Determine the [x, y] coordinate at the center of the cell enclosing the given text.  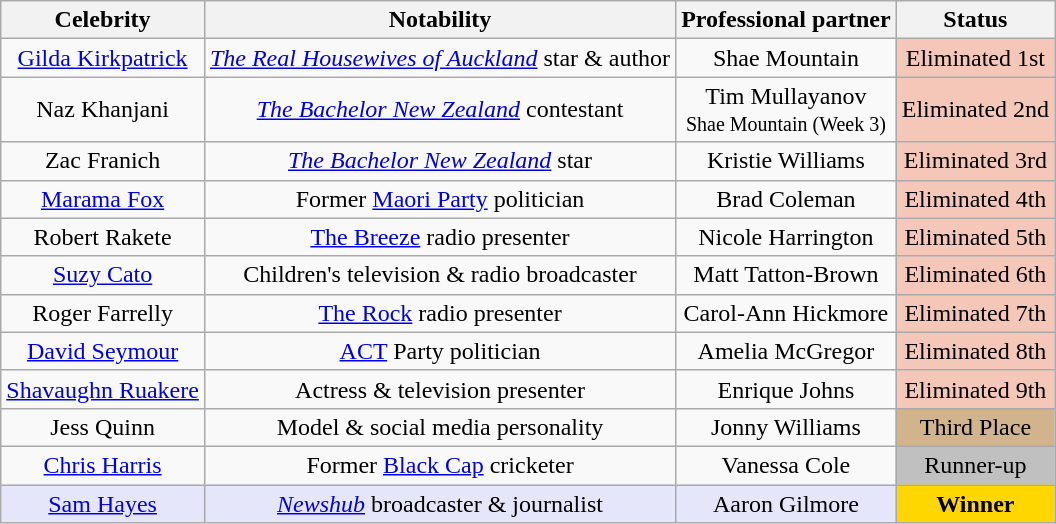
ACT Party politician [440, 351]
Eliminated 7th [975, 313]
Actress & television presenter [440, 389]
Jess Quinn [103, 427]
Runner-up [975, 465]
Former Black Cap cricketer [440, 465]
Brad Coleman [786, 199]
Jonny Williams [786, 427]
Robert Rakete [103, 237]
Shavaughn Ruakere [103, 389]
Eliminated 2nd [975, 110]
Carol-Ann Hickmore [786, 313]
Eliminated 9th [975, 389]
Third Place [975, 427]
Celebrity [103, 20]
Professional partner [786, 20]
The Rock radio presenter [440, 313]
Eliminated 1st [975, 58]
The Real Housewives of Auckland star & author [440, 58]
Former Maori Party politician [440, 199]
Model & social media personality [440, 427]
Roger Farrelly [103, 313]
Winner [975, 503]
Eliminated 6th [975, 275]
Newshub broadcaster & journalist [440, 503]
Aaron Gilmore [786, 503]
Nicole Harrington [786, 237]
David Seymour [103, 351]
Vanessa Cole [786, 465]
Children's television & radio broadcaster [440, 275]
The Breeze radio presenter [440, 237]
Notability [440, 20]
Status [975, 20]
Chris Harris [103, 465]
Matt Tatton-Brown [786, 275]
Eliminated 4th [975, 199]
Enrique Johns [786, 389]
Marama Fox [103, 199]
The Bachelor New Zealand contestant [440, 110]
Eliminated 5th [975, 237]
Eliminated 8th [975, 351]
Gilda Kirkpatrick [103, 58]
Kristie Williams [786, 161]
Naz Khanjani [103, 110]
Sam Hayes [103, 503]
The Bachelor New Zealand star [440, 161]
Tim MullayanovShae Mountain (Week 3) [786, 110]
Eliminated 3rd [975, 161]
Amelia McGregor [786, 351]
Suzy Cato [103, 275]
Zac Franich [103, 161]
Shae Mountain [786, 58]
